Determine the [x, y] coordinate at the center of the cell enclosing the given text.  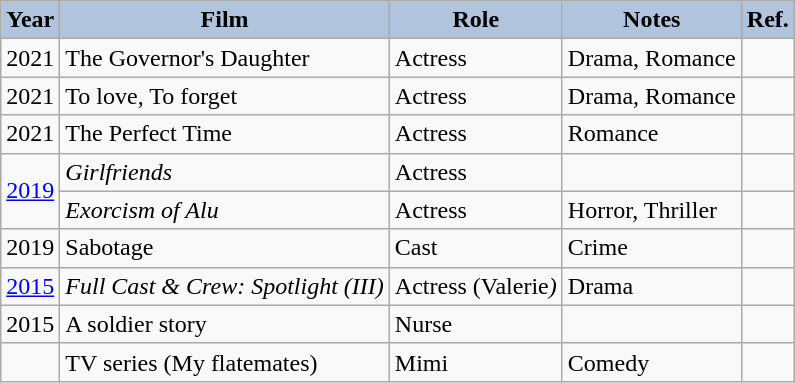
To love, To forget [224, 96]
Girlfriends [224, 172]
The Governor's Daughter [224, 58]
Full Cast & Crew: Spotlight (III) [224, 286]
Mimi [476, 362]
Exorcism of Alu [224, 210]
Year [30, 20]
Romance [652, 134]
Notes [652, 20]
The Perfect Time [224, 134]
Ref. [768, 20]
A soldier story [224, 324]
Role [476, 20]
TV series (My flatemates) [224, 362]
Comedy [652, 362]
Nurse [476, 324]
Film [224, 20]
Actress (Valerie) [476, 286]
Drama [652, 286]
Cast [476, 248]
Horror, Thriller [652, 210]
Crime [652, 248]
Sabotage [224, 248]
